Capture the cell that displays the provided text and extract its [X, Y] central coordinate. 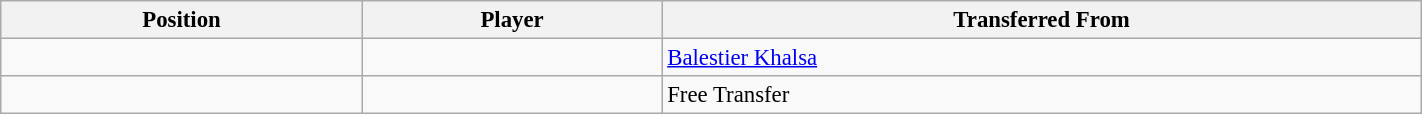
Balestier Khalsa [1042, 58]
Free Transfer [1042, 95]
Player [512, 20]
Transferred From [1042, 20]
Position [182, 20]
